Return (X, Y) of the center of cell containing provided text 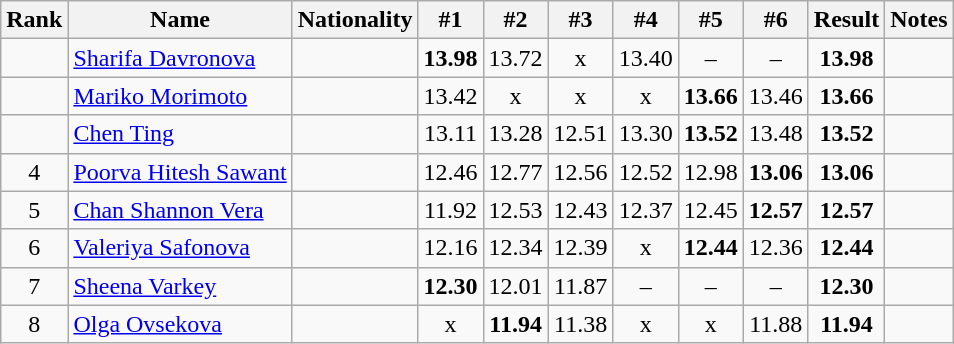
13.40 (646, 58)
Nationality (355, 20)
4 (34, 172)
12.98 (710, 172)
12.34 (516, 248)
12.56 (580, 172)
12.43 (580, 210)
13.48 (776, 134)
Mariko Morimoto (180, 96)
12.16 (450, 248)
#1 (450, 20)
13.11 (450, 134)
#2 (516, 20)
12.01 (516, 286)
12.46 (450, 172)
12.39 (580, 248)
12.37 (646, 210)
Sharifa Davronova (180, 58)
13.30 (646, 134)
11.88 (776, 324)
7 (34, 286)
Rank (34, 20)
#4 (646, 20)
13.46 (776, 96)
Poorva Hitesh Sawant (180, 172)
12.45 (710, 210)
Olga Ovsekova (180, 324)
Sheena Varkey (180, 286)
13.72 (516, 58)
#5 (710, 20)
12.36 (776, 248)
13.28 (516, 134)
12.52 (646, 172)
11.87 (580, 286)
12.77 (516, 172)
6 (34, 248)
Chan Shannon Vera (180, 210)
Notes (919, 20)
11.38 (580, 324)
Valeriya Safonova (180, 248)
5 (34, 210)
Result (846, 20)
12.53 (516, 210)
8 (34, 324)
13.42 (450, 96)
Chen Ting (180, 134)
Name (180, 20)
#6 (776, 20)
11.92 (450, 210)
12.51 (580, 134)
#3 (580, 20)
